Identify which cell holds the provided text, then report its (X, Y) central coordinate. 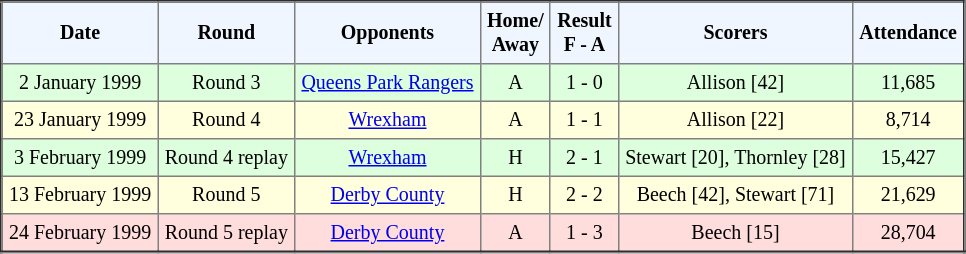
Round 5 replay (226, 233)
Round 5 (226, 195)
Round 4 replay (226, 158)
24 February 1999 (80, 233)
1 - 3 (584, 233)
2 January 1999 (80, 83)
ResultF - A (584, 33)
Date (80, 33)
Round (226, 33)
Stewart [20], Thornley [28] (735, 158)
Attendance (909, 33)
21,629 (909, 195)
1 - 1 (584, 120)
28,704 (909, 233)
Allison [22] (735, 120)
23 January 1999 (80, 120)
2 - 2 (584, 195)
Beech [42], Stewart [71] (735, 195)
Scorers (735, 33)
3 February 1999 (80, 158)
Queens Park Rangers (388, 83)
Home/Away (515, 33)
15,427 (909, 158)
Allison [42] (735, 83)
Opponents (388, 33)
13 February 1999 (80, 195)
Round 4 (226, 120)
11,685 (909, 83)
2 - 1 (584, 158)
Beech [15] (735, 233)
8,714 (909, 120)
Round 3 (226, 83)
1 - 0 (584, 83)
